Locate the cell with the specified text and output its (X, Y) center coordinate. 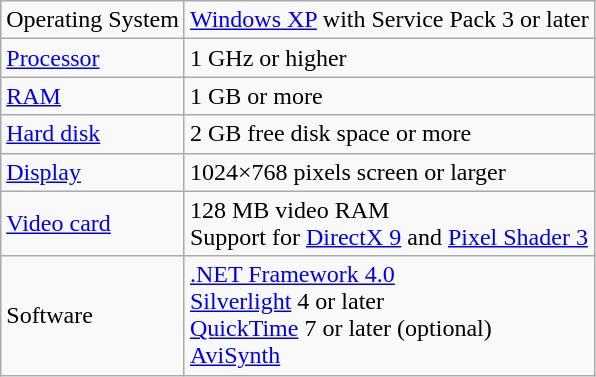
Windows XP with Service Pack 3 or later (389, 20)
Software (93, 316)
2 GB free disk space or more (389, 134)
Hard disk (93, 134)
Display (93, 172)
1 GB or more (389, 96)
Video card (93, 224)
1024×768 pixels screen or larger (389, 172)
RAM (93, 96)
.NET Framework 4.0Silverlight 4 or laterQuickTime 7 or later (optional)AviSynth (389, 316)
Processor (93, 58)
Operating System (93, 20)
128 MB video RAMSupport for DirectX 9 and Pixel Shader 3 (389, 224)
1 GHz or higher (389, 58)
